Capture the cell that displays the provided text and extract its (X, Y) central coordinate. 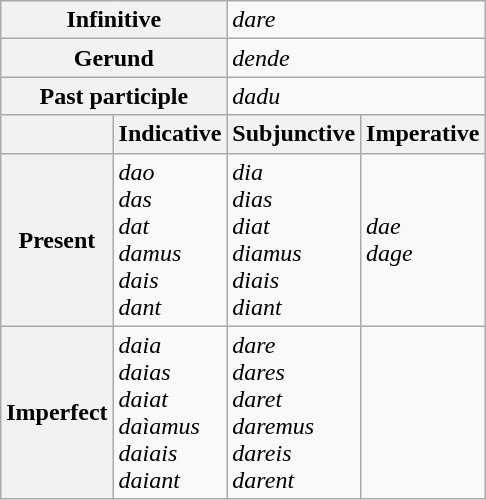
Gerund (114, 58)
Indicative (170, 134)
diadiasdiatdiamusdiaisdiant (294, 240)
daedage (423, 240)
Imperfect (57, 412)
Subjunctive (294, 134)
Present (57, 240)
daodasdatdamusdaisdant (170, 240)
Infinitive (114, 20)
dende (356, 58)
Past participle (114, 96)
dadu (356, 96)
Imperative (423, 134)
daiadaiasdaiatdaìamusdaiaisdaiant (170, 412)
daredaresdaretdaremusdareisdarent (294, 412)
dare (356, 20)
